Provide the (X, Y) coordinate of the cell's center where the given text is located.  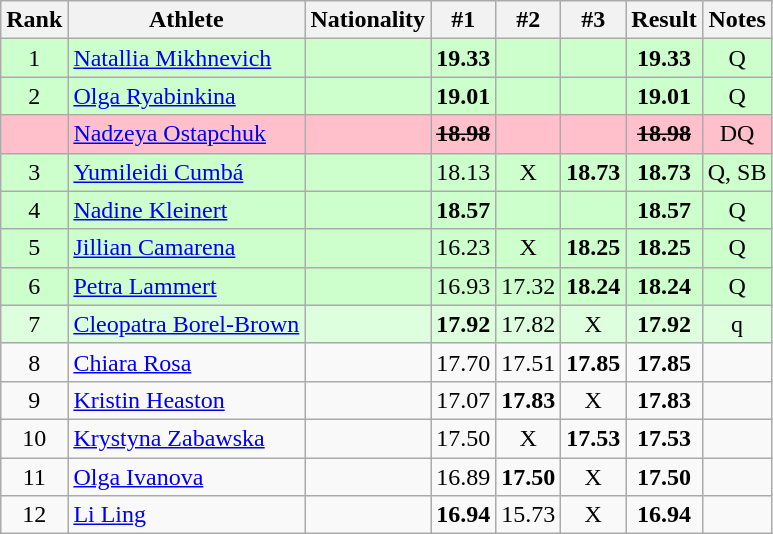
DQ (737, 134)
#2 (528, 20)
1 (34, 58)
Kristin Heaston (186, 400)
Cleopatra Borel-Brown (186, 324)
Natallia Mikhnevich (186, 58)
Result (664, 20)
17.51 (528, 362)
Rank (34, 20)
Li Ling (186, 515)
17.07 (464, 400)
7 (34, 324)
2 (34, 96)
Notes (737, 20)
16.93 (464, 286)
#3 (594, 20)
#1 (464, 20)
Chiara Rosa (186, 362)
Olga Ryabinkina (186, 96)
Petra Lammert (186, 286)
Q, SB (737, 172)
17.32 (528, 286)
10 (34, 438)
Nadzeya Ostapchuk (186, 134)
Yumileidi Cumbá (186, 172)
16.23 (464, 248)
17.70 (464, 362)
Olga Ivanova (186, 477)
16.89 (464, 477)
5 (34, 248)
11 (34, 477)
6 (34, 286)
15.73 (528, 515)
Jillian Camarena (186, 248)
Krystyna Zabawska (186, 438)
Nationality (368, 20)
q (737, 324)
17.82 (528, 324)
8 (34, 362)
Nadine Kleinert (186, 210)
9 (34, 400)
18.13 (464, 172)
3 (34, 172)
4 (34, 210)
12 (34, 515)
Athlete (186, 20)
